Find where the given text appears and provide that cell's center as (x, y) coordinate. 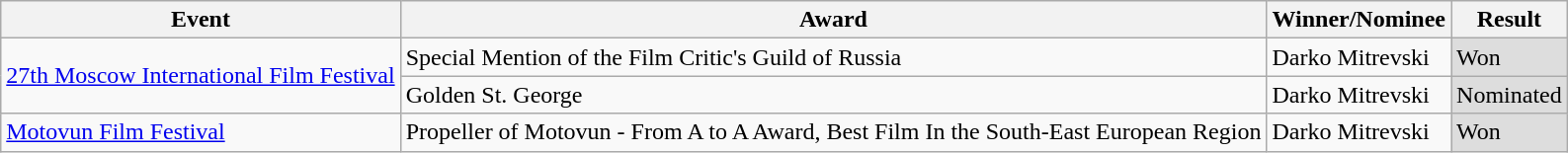
Golden St. George (834, 95)
Winner/Nominee (1360, 20)
Event (201, 20)
Nominated (1510, 95)
27th Moscow International Film Festival (201, 76)
Award (834, 20)
Propeller of Motovun - From A to A Award, Best Film In the South-East European Region (834, 132)
Special Mention of the Film Critic's Guild of Russia (834, 57)
Result (1510, 20)
Motovun Film Festival (201, 132)
